Detect which cell encompasses the target text, then output its (X, Y) center coordinate. 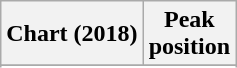
Chart (2018) (72, 34)
Peak position (189, 34)
